Provide the [X, Y] coordinate of the cell's center where the given text is located.  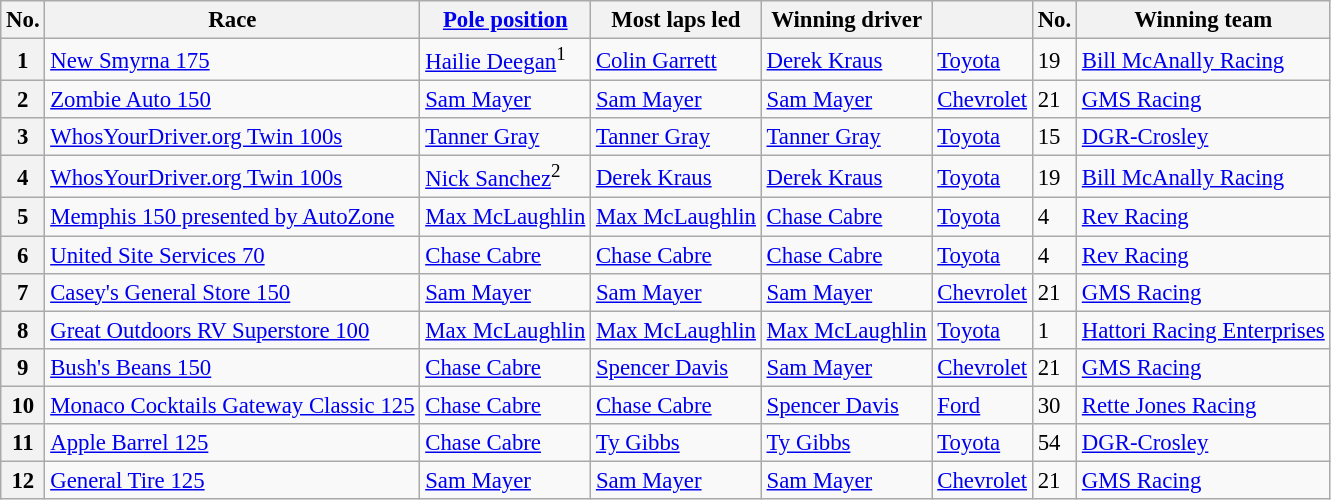
Nick Sanchez2 [506, 177]
3 [23, 137]
Winning team [1203, 20]
10 [23, 405]
11 [23, 443]
Memphis 150 presented by AutoZone [232, 217]
Rette Jones Racing [1203, 405]
Ford [982, 405]
New Smyrna 175 [232, 60]
Zombie Auto 150 [232, 100]
5 [23, 217]
9 [23, 367]
Hattori Racing Enterprises [1203, 330]
Casey's General Store 150 [232, 292]
15 [1054, 137]
Winning driver [846, 20]
Pole position [506, 20]
54 [1054, 443]
Monaco Cocktails Gateway Classic 125 [232, 405]
Most laps led [676, 20]
Bush's Beans 150 [232, 367]
General Tire 125 [232, 480]
8 [23, 330]
Hailie Deegan1 [506, 60]
12 [23, 480]
6 [23, 255]
Race [232, 20]
Great Outdoors RV Superstore 100 [232, 330]
Apple Barrel 125 [232, 443]
30 [1054, 405]
2 [23, 100]
United Site Services 70 [232, 255]
Colin Garrett [676, 60]
7 [23, 292]
